Identify which cell holds the provided text, then report its [X, Y] central coordinate. 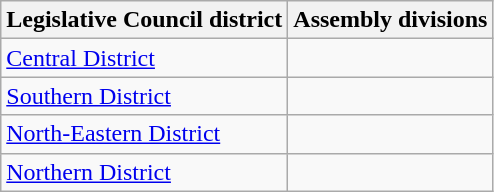
Southern District [144, 96]
Legislative Council district [144, 20]
North-Eastern District [144, 134]
Northern District [144, 172]
Assembly divisions [390, 20]
Central District [144, 58]
